Locate the cell with the specified text and output its (X, Y) center coordinate. 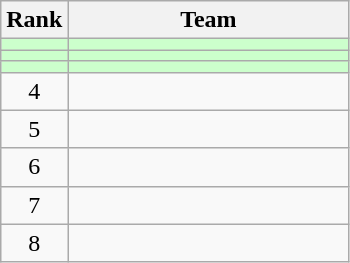
8 (34, 243)
4 (34, 91)
5 (34, 129)
Team (208, 20)
7 (34, 205)
Rank (34, 20)
6 (34, 167)
